Search for the cell housing the specified text and yield its (x, y) center coordinate. 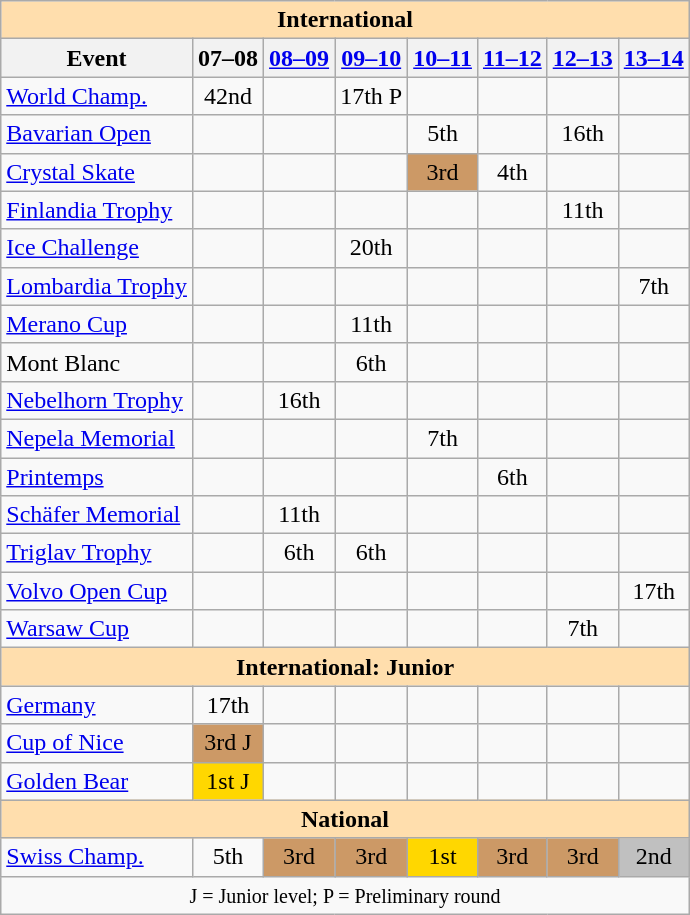
3rd J (228, 743)
International (346, 20)
Printemps (97, 477)
13–14 (654, 58)
11–12 (512, 58)
J = Junior level; P = Preliminary round (346, 895)
Crystal Skate (97, 172)
Finlandia Trophy (97, 210)
4th (512, 172)
World Champ. (97, 96)
Bavarian Open (97, 134)
Germany (97, 705)
Merano Cup (97, 324)
08–09 (300, 58)
12–13 (582, 58)
International: Junior (346, 667)
Nepela Memorial (97, 438)
Schäfer Memorial (97, 515)
Ice Challenge (97, 248)
10–11 (443, 58)
Cup of Nice (97, 743)
Triglav Trophy (97, 553)
Lombardia Trophy (97, 286)
1st J (228, 781)
42nd (228, 96)
National (346, 819)
07–08 (228, 58)
Golden Bear (97, 781)
09–10 (372, 58)
2nd (654, 857)
1st (443, 857)
Volvo Open Cup (97, 591)
Warsaw Cup (97, 629)
Nebelhorn Trophy (97, 400)
Swiss Champ. (97, 857)
20th (372, 248)
Mont Blanc (97, 362)
17th P (372, 96)
Event (97, 58)
